Locate the cell with the specified text and output its (X, Y) center coordinate. 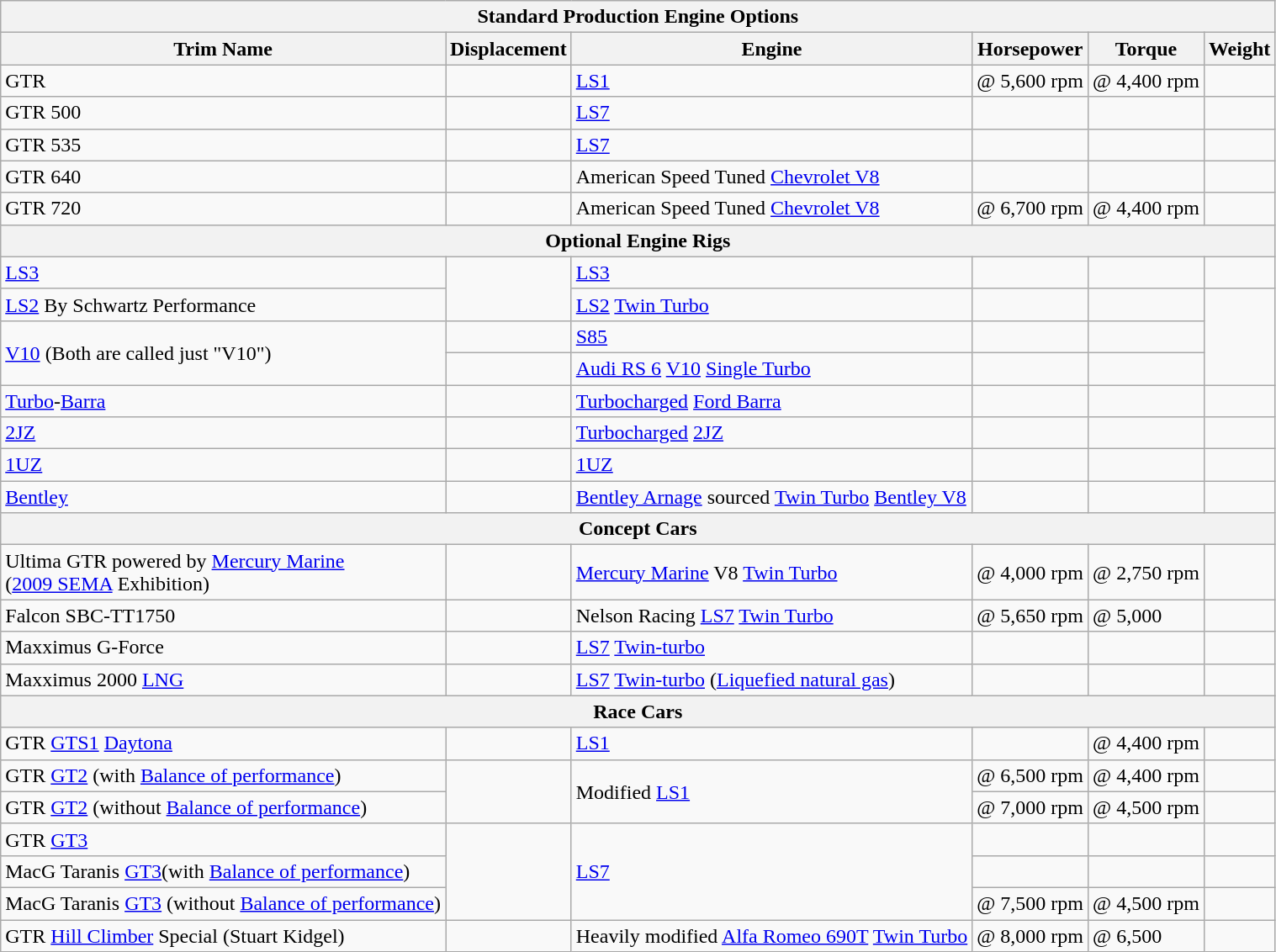
GTR GTS1 Daytona (224, 743)
@ 6,700 rpm (1030, 209)
Trim Name (224, 49)
GTR GT3 (224, 839)
LS7 Twin-turbo (Liquefied natural gas) (772, 680)
@ 5,650 rpm (1030, 616)
@ 5,600 rpm (1030, 81)
@ 7,500 rpm (1030, 903)
LS2 By Schwartz Performance (224, 304)
Heavily modified Alfa Romeo 690T Twin Turbo (772, 936)
GTR 535 (224, 145)
GTR GT2 (with Balance of performance) (224, 775)
@ 5,000 (1146, 616)
LS2 Twin Turbo (772, 304)
GTR (224, 81)
Horsepower (1030, 49)
Bentley Arnage sourced Twin Turbo Bentley V8 (772, 497)
Audi RS 6 V10 Single Turbo (772, 368)
Weight (1239, 49)
Race Cars (638, 711)
Standard Production Engine Options (638, 17)
Turbocharged Ford Barra (772, 401)
Engine (772, 49)
Optional Engine Rigs (638, 241)
Bentley (224, 497)
Maxximus G-Force (224, 648)
LS7 Twin-turbo (772, 648)
Displacement (509, 49)
GTR 640 (224, 177)
GTR Hill Climber Special (Stuart Kidgel) (224, 936)
GTR 500 (224, 113)
Turbo-Barra (224, 401)
S85 (772, 336)
Maxximus 2000 LNG (224, 680)
Ultima GTR powered by Mercury Marine(2009 SEMA Exhibition) (224, 572)
V10 (Both are called just "V10") (224, 352)
MacG Taranis GT3 (without Balance of performance) (224, 903)
@ 2,750 rpm (1146, 572)
MacG Taranis GT3(with Balance of performance) (224, 871)
Turbocharged 2JZ (772, 433)
Falcon SBC-TT1750 (224, 616)
GTR 720 (224, 209)
GTR GT2 (without Balance of performance) (224, 807)
Nelson Racing LS7 Twin Turbo (772, 616)
Modified LS1 (772, 791)
@ 8,000 rpm (1030, 936)
2JZ (224, 433)
@ 4,000 rpm (1030, 572)
@ 7,000 rpm (1030, 807)
@ 6,500 (1146, 936)
@ 6,500 rpm (1030, 775)
Mercury Marine V8 Twin Turbo (772, 572)
Torque (1146, 49)
Concept Cars (638, 529)
